Capture the cell that displays the provided text and extract its (X, Y) central coordinate. 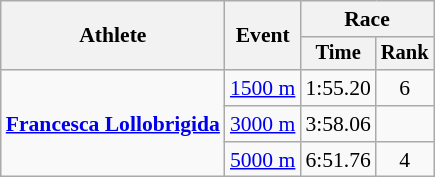
1500 m (262, 88)
Rank (405, 54)
Time (338, 54)
6 (405, 88)
3:58.06 (338, 124)
Francesca Lollobrigida (113, 124)
3000 m (262, 124)
1:55.20 (338, 88)
Event (262, 36)
Athlete (113, 36)
Race (366, 19)
